Find where the given text appears and provide that cell's center as [x, y] coordinate. 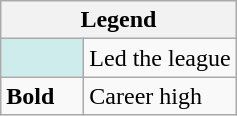
Legend [118, 20]
Career high [160, 96]
Bold [42, 96]
Led the league [160, 58]
